Detect which cell encompasses the target text, then output its [x, y] center coordinate. 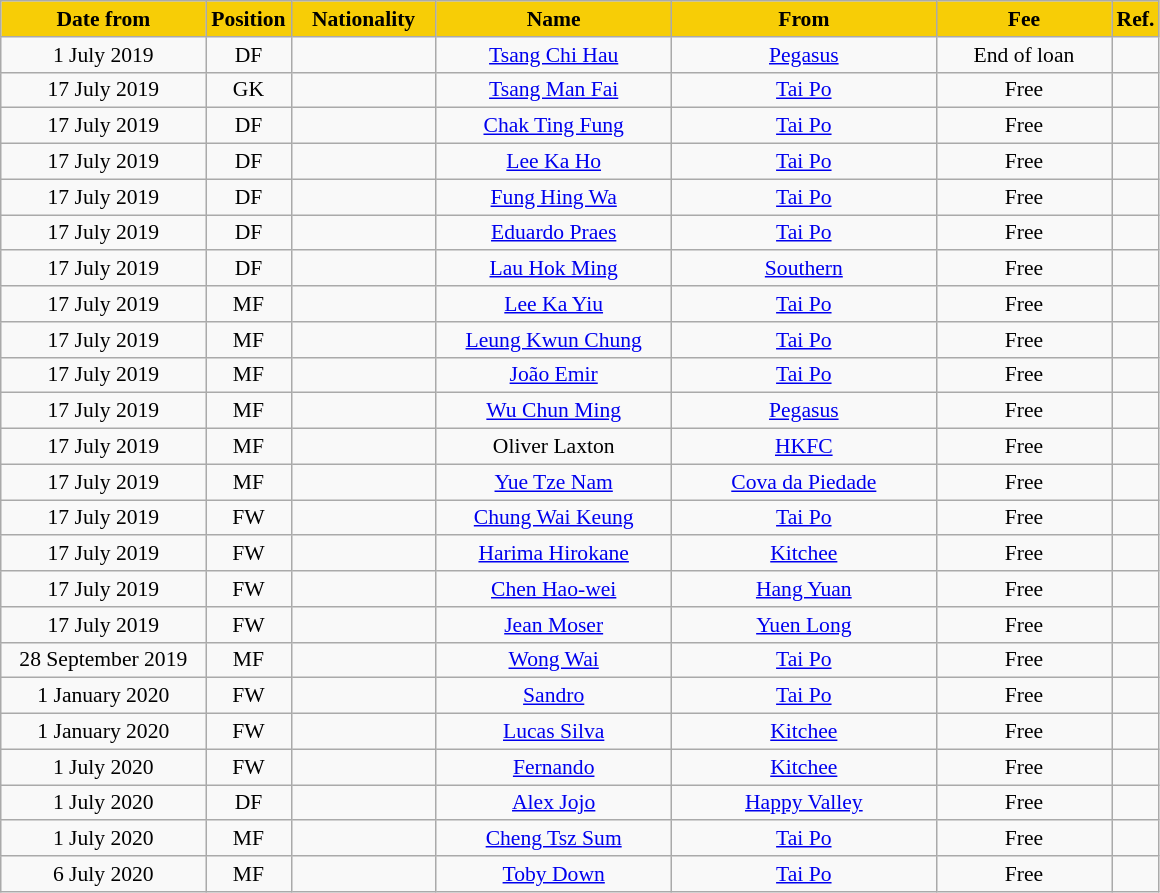
28 September 2019 [104, 660]
Fernando [554, 767]
Yue Tze Nam [554, 482]
Lee Ka Ho [554, 162]
Lee Ka Yiu [554, 304]
Fung Hing Wa [554, 197]
Yuen Long [804, 625]
Oliver Laxton [554, 447]
Chung Wai Keung [554, 518]
Ref. [1136, 19]
Fee [1024, 19]
Lau Hok Ming [554, 269]
Leung Kwun Chung [554, 340]
Nationality [364, 19]
Wu Chun Ming [554, 411]
HKFC [804, 447]
End of loan [1024, 55]
Alex Jojo [554, 803]
Chak Ting Fung [554, 126]
Toby Down [554, 874]
Chen Hao-wei [554, 589]
Jean Moser [554, 625]
Cova da Piedade [804, 482]
Harima Hirokane [554, 554]
6 July 2020 [104, 874]
Tsang Man Fai [554, 90]
1 July 2019 [104, 55]
Position [248, 19]
Cheng Tsz Sum [554, 839]
GK [248, 90]
Hang Yuan [804, 589]
Happy Valley [804, 803]
João Emir [554, 375]
Southern [804, 269]
From [804, 19]
Wong Wai [554, 660]
Tsang Chi Hau [554, 55]
Date from [104, 19]
Eduardo Praes [554, 233]
Lucas Silva [554, 732]
Sandro [554, 696]
Name [554, 19]
